Identify which cell holds the provided text, then report its [x, y] central coordinate. 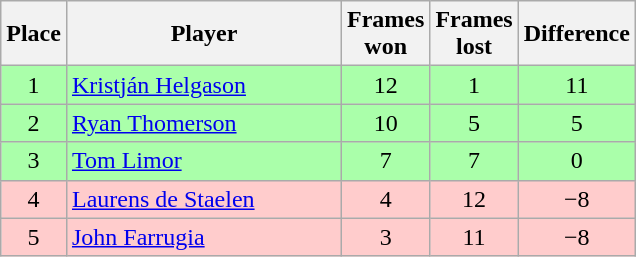
Ryan Thomerson [204, 123]
Kristján Helgason [204, 85]
Frames lost [474, 34]
2 [34, 123]
Player [204, 34]
0 [576, 161]
Laurens de Staelen [204, 199]
John Farrugia [204, 237]
Difference [576, 34]
10 [386, 123]
Frames won [386, 34]
Tom Limor [204, 161]
Place [34, 34]
